Detect which cell encompasses the target text, then output its (X, Y) center coordinate. 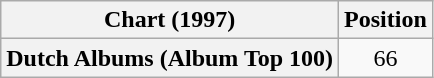
Chart (1997) (170, 20)
Dutch Albums (Album Top 100) (170, 58)
Position (386, 20)
66 (386, 58)
